Locate the cell with the specified text and output its (x, y) center coordinate. 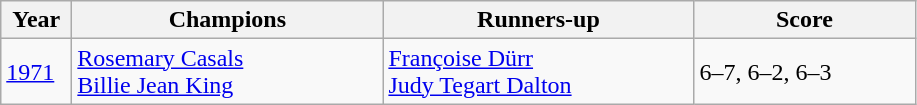
Runners-up (538, 20)
Year (36, 20)
Score (804, 20)
1971 (36, 72)
6–7, 6–2, 6–3 (804, 72)
Françoise Dürr Judy Tegart Dalton (538, 72)
Rosemary Casals Billie Jean King (228, 72)
Champions (228, 20)
